Find where the given text appears and provide that cell's center as [X, Y] coordinate. 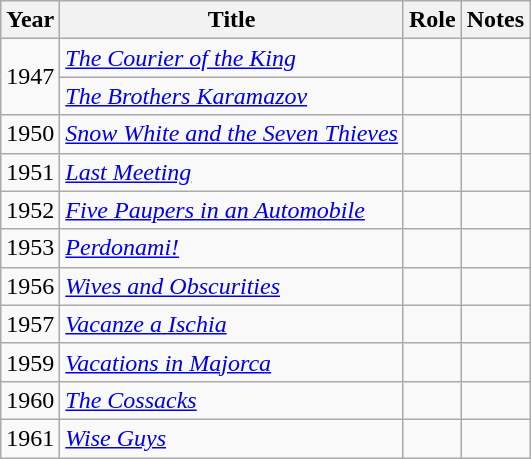
1960 [30, 400]
Role [432, 20]
1947 [30, 77]
Wise Guys [232, 438]
1953 [30, 248]
The Courier of the King [232, 58]
1952 [30, 210]
Notes [495, 20]
The Cossacks [232, 400]
The Brothers Karamazov [232, 96]
Five Paupers in an Automobile [232, 210]
Perdonami! [232, 248]
Title [232, 20]
1950 [30, 134]
Vacanze a Ischia [232, 324]
Last Meeting [232, 172]
1956 [30, 286]
Wives and Obscurities [232, 286]
1951 [30, 172]
Year [30, 20]
1959 [30, 362]
Snow White and the Seven Thieves [232, 134]
1961 [30, 438]
1957 [30, 324]
Vacations in Majorca [232, 362]
